Capture the cell that displays the provided text and extract its (X, Y) central coordinate. 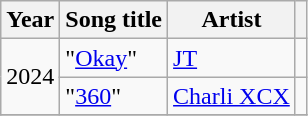
JT (232, 58)
"Okay" (114, 58)
Charli XCX (232, 96)
"360" (114, 96)
Artist (232, 20)
2024 (30, 77)
Year (30, 20)
Song title (114, 20)
